Return the [x, y] coordinate for the center point of the cell that contains the specified text.  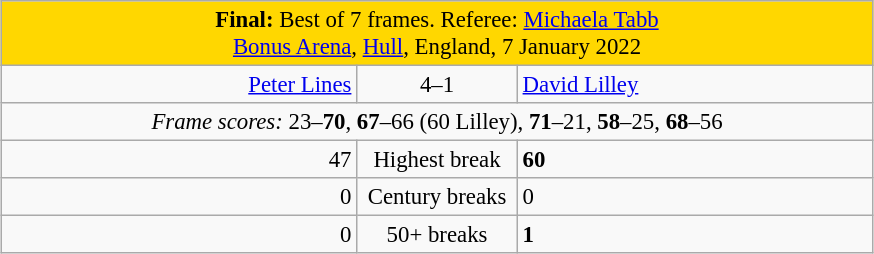
Century breaks [438, 197]
60 [695, 160]
Peter Lines [179, 85]
4–1 [438, 85]
Frame scores: 23–70, 67–66 (60 Lilley), 71–21, 58–25, 68–56 [437, 122]
David Lilley [695, 85]
47 [179, 160]
Highest break [438, 160]
Final: Best of 7 frames. Referee: Michaela Tabb Bonus Arena, Hull, England, 7 January 2022 [437, 34]
50+ breaks [438, 235]
1 [695, 235]
